Search for the cell housing the specified text and yield its (X, Y) center coordinate. 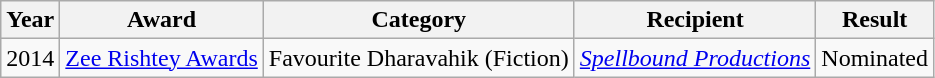
Favourite Dharavahik (Fiction) (418, 58)
Nominated (875, 58)
Year (30, 20)
Recipient (695, 20)
Spellbound Productions (695, 58)
Category (418, 20)
Zee Rishtey Awards (162, 58)
2014 (30, 58)
Award (162, 20)
Result (875, 20)
